Detect which cell encompasses the target text, then output its [x, y] center coordinate. 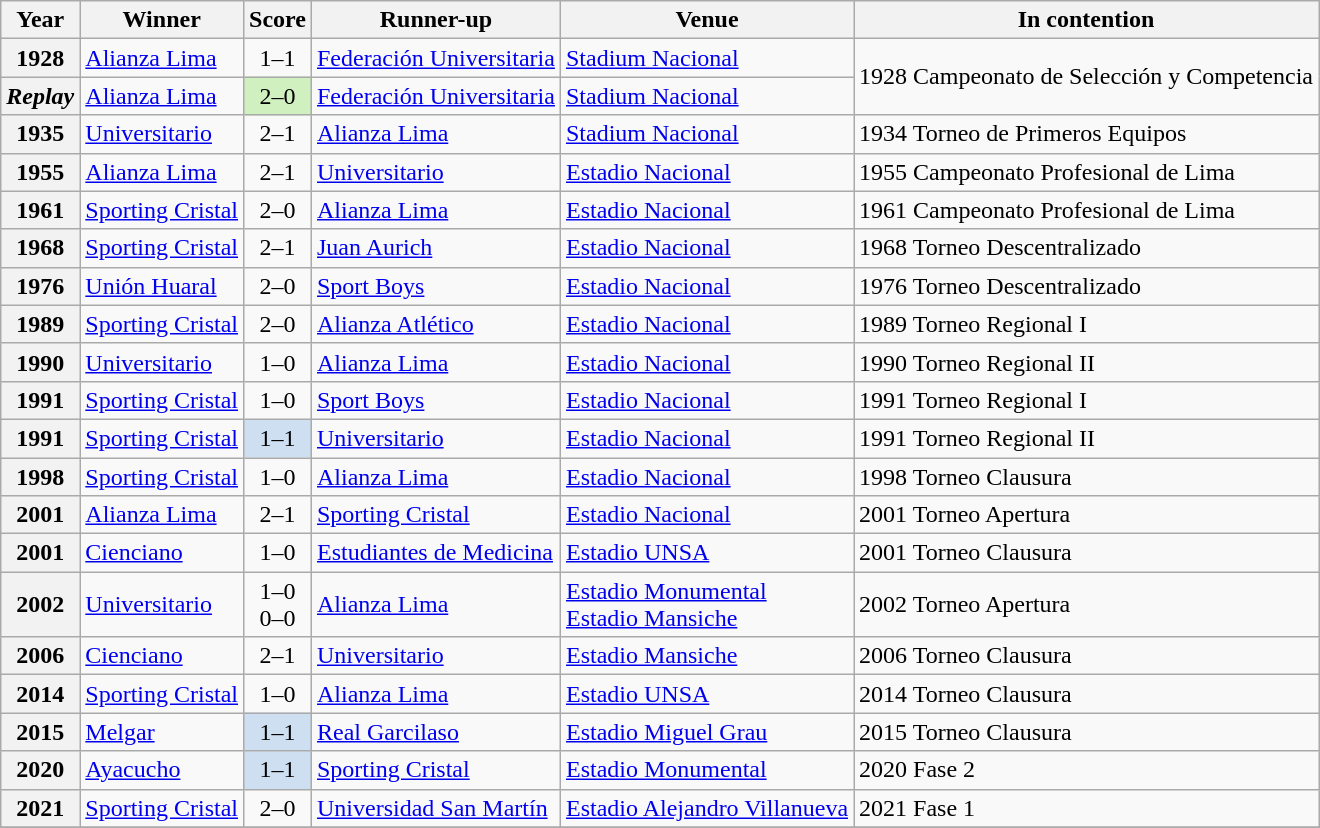
1991 Torneo Regional II [1086, 438]
1989 Torneo Regional I [1086, 324]
Estadio Alejandro Villanueva [706, 808]
In contention [1086, 20]
Juan Aurich [436, 248]
Alianza Atlético [436, 324]
Replay [40, 96]
Venue [706, 20]
Unión Huaral [162, 286]
Year [40, 20]
2021 Fase 1 [1086, 808]
Runner-up [436, 20]
2002 [40, 604]
2006 [40, 656]
1976 [40, 286]
1968 Torneo Descentralizado [1086, 248]
2002 Torneo Apertura [1086, 604]
1955 Campeonato Profesional de Lima [1086, 172]
1990 Torneo Regional II [1086, 362]
1–00–0 [278, 604]
2020 [40, 770]
2001 Torneo Clausura [1086, 553]
Estudiantes de Medicina [436, 553]
2006 Torneo Clausura [1086, 656]
Estadio MonumentalEstadio Mansiche [706, 604]
Winner [162, 20]
Real Garcilaso [436, 732]
1934 Torneo de Primeros Equipos [1086, 134]
1961 Campeonato Profesional de Lima [1086, 210]
1976 Torneo Descentralizado [1086, 286]
1955 [40, 172]
2021 [40, 808]
1990 [40, 362]
Melgar [162, 732]
Estadio Mansiche [706, 656]
Ayacucho [162, 770]
2015 [40, 732]
1991 Torneo Regional I [1086, 400]
1928 Campeonato de Selección y Competencia [1086, 77]
Estadio Miguel Grau [706, 732]
2014 [40, 694]
2015 Torneo Clausura [1086, 732]
1968 [40, 248]
2014 Torneo Clausura [1086, 694]
1998 Torneo Clausura [1086, 477]
1961 [40, 210]
Universidad San Martín [436, 808]
Score [278, 20]
1998 [40, 477]
1928 [40, 58]
Estadio Monumental [706, 770]
1935 [40, 134]
1989 [40, 324]
2001 Torneo Apertura [1086, 515]
2020 Fase 2 [1086, 770]
